Return (x, y) of the center of cell containing provided text 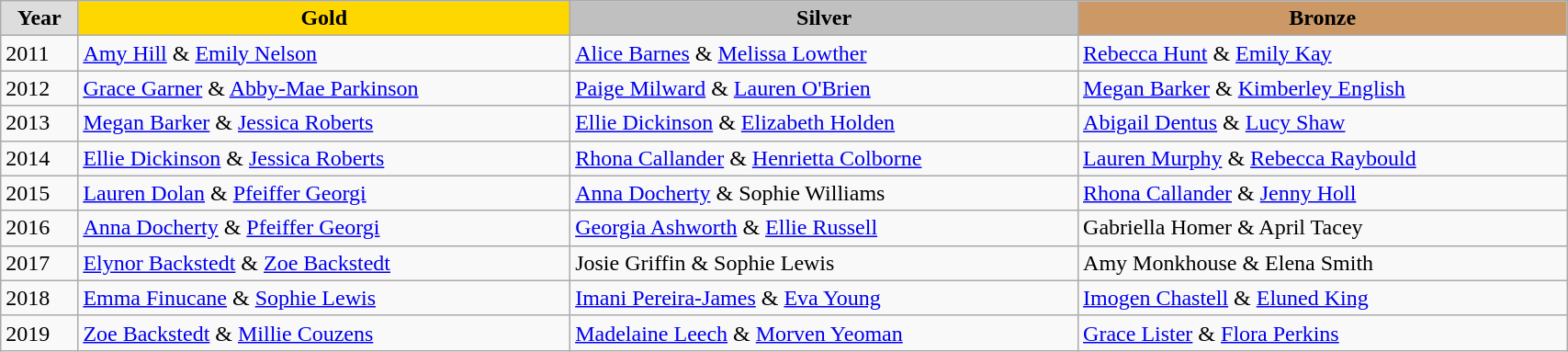
Josie Griffin & Sophie Lewis (825, 263)
Lauren Dolan & Pfeiffer Georgi (324, 193)
Gabriella Homer & April Tacey (1323, 228)
Amy Hill & Emily Nelson (324, 53)
2019 (39, 333)
2018 (39, 298)
Zoe Backstedt & Millie Couzens (324, 333)
Rhona Callander & Jenny Holl (1323, 193)
Megan Barker & Kimberley English (1323, 88)
Anna Docherty & Sophie Williams (825, 193)
Alice Barnes & Melissa Lowther (825, 53)
2014 (39, 158)
Amy Monkhouse & Elena Smith (1323, 263)
Gold (324, 18)
Madelaine Leech & Morven Yeoman (825, 333)
2015 (39, 193)
2016 (39, 228)
Bronze (1323, 18)
2017 (39, 263)
Ellie Dickinson & Jessica Roberts (324, 158)
Megan Barker & Jessica Roberts (324, 123)
Lauren Murphy & Rebecca Raybould (1323, 158)
Year (39, 18)
Grace Lister & Flora Perkins (1323, 333)
Paige Milward & Lauren O'Brien (825, 88)
Abigail Dentus & Lucy Shaw (1323, 123)
Rebecca Hunt & Emily Kay (1323, 53)
2011 (39, 53)
Imogen Chastell & Eluned King (1323, 298)
Anna Docherty & Pfeiffer Georgi (324, 228)
2013 (39, 123)
Imani Pereira-James & Eva Young (825, 298)
Grace Garner & Abby-Mae Parkinson (324, 88)
Georgia Ashworth & Ellie Russell (825, 228)
Rhona Callander & Henrietta Colborne (825, 158)
2012 (39, 88)
Silver (825, 18)
Emma Finucane & Sophie Lewis (324, 298)
Elynor Backstedt & Zoe Backstedt (324, 263)
Ellie Dickinson & Elizabeth Holden (825, 123)
